Pinpoint the cell where the given text exists, returning its [X, Y] midpoint coordinate. 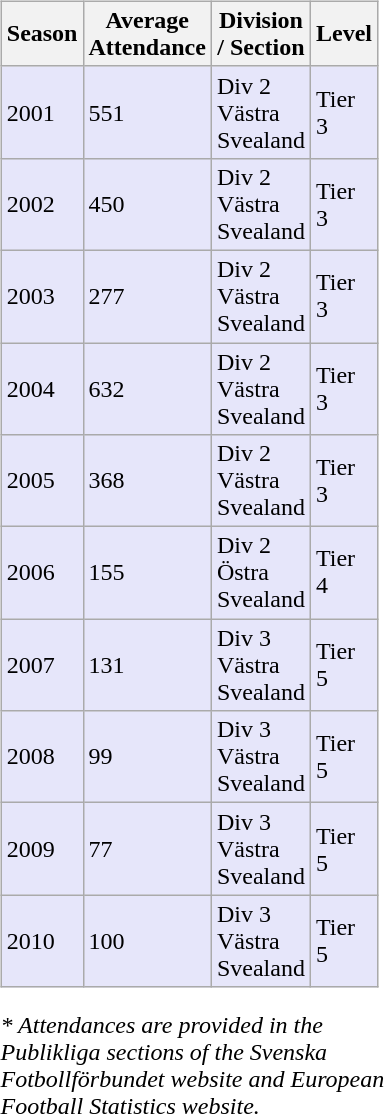
368 [147, 481]
450 [147, 204]
Tier 4 [344, 573]
2001 [42, 112]
2002 [42, 204]
Division / Section [260, 34]
2009 [42, 849]
277 [147, 296]
100 [147, 941]
2008 [42, 757]
Div 2 Östra Svealand [260, 573]
2004 [42, 388]
2005 [42, 481]
Season [42, 34]
99 [147, 757]
Average Attendance [147, 34]
551 [147, 112]
632 [147, 388]
2006 [42, 573]
131 [147, 665]
77 [147, 849]
155 [147, 573]
2010 [42, 941]
2003 [42, 296]
Level [344, 34]
2007 [42, 665]
